Find where the given text appears and provide that cell's center as [x, y] coordinate. 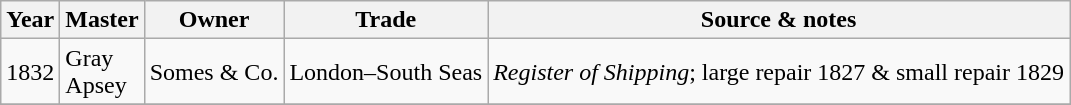
Source & notes [779, 20]
Owner [214, 20]
Year [30, 20]
Register of Shipping; large repair 1827 & small repair 1829 [779, 72]
GrayApsey [102, 72]
1832 [30, 72]
Trade [386, 20]
London–South Seas [386, 72]
Somes & Co. [214, 72]
Master [102, 20]
